Pinpoint the cell where the given text exists, returning its [X, Y] midpoint coordinate. 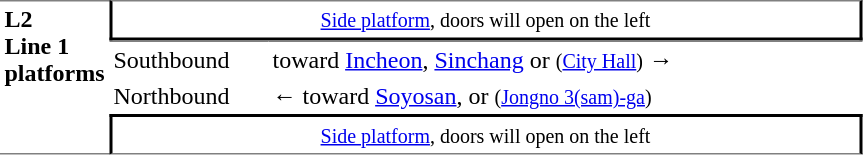
L2Line 1 platforms [54, 77]
← toward Soyosan, or (Jongno 3(sam)-ga) [565, 96]
toward Incheon, Sinchang or (City Hall) → [565, 59]
Southbound [188, 59]
Northbound [188, 96]
